For the text-containing cell, return its midpoint in (x, y) coordinate format. 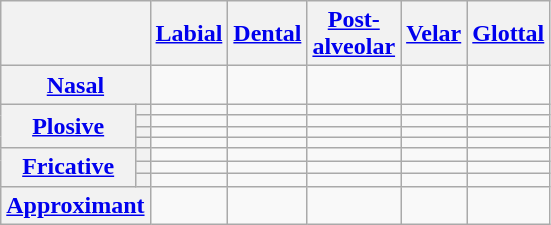
Velar (434, 34)
Labial (189, 34)
Dental (268, 34)
Approximant (76, 205)
Nasal (76, 85)
Fricative (68, 167)
Glottal (508, 34)
Plosive (68, 126)
Post-alveolar (354, 34)
